Determine the [x, y] coordinate at the center of the cell enclosing the given text.  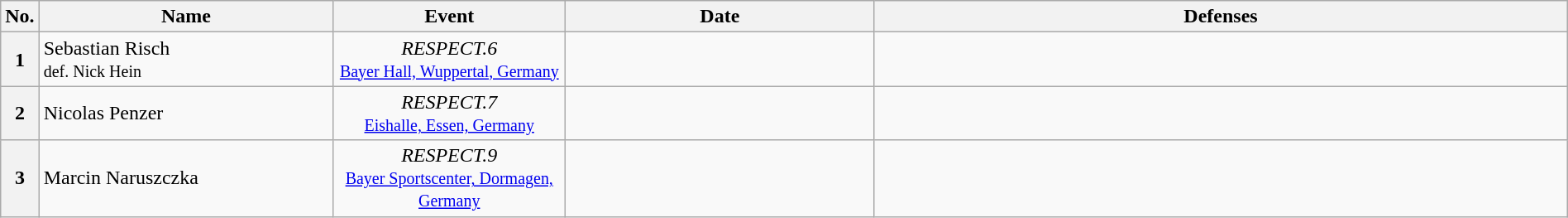
Marcin Naruszczka [186, 178]
Sebastian Rischdef. Nick Hein [186, 60]
2 [20, 113]
Date [719, 17]
RESPECT.6Bayer Hall, Wuppertal, Germany [450, 60]
RESPECT.9Bayer Sportscenter, Dormagen, Germany [450, 178]
Event [450, 17]
RESPECT.7Eishalle, Essen, Germany [450, 113]
Name [186, 17]
3 [20, 178]
Nicolas Penzer [186, 113]
1 [20, 60]
Defenses [1221, 17]
No. [20, 17]
